Provide the [X, Y] coordinate of the cell's center where the given text is located.  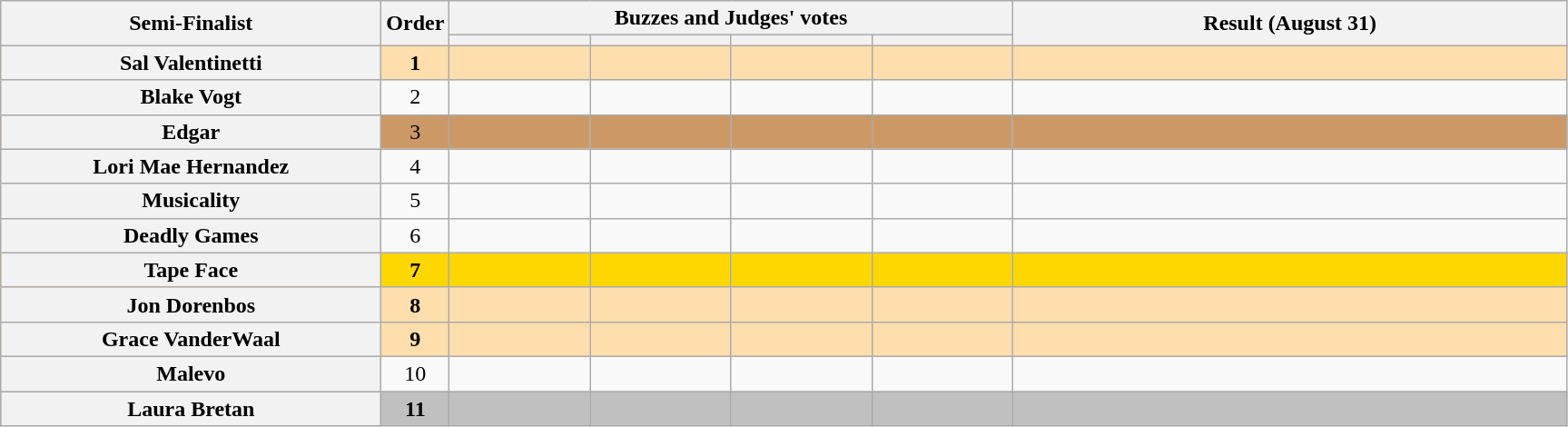
9 [416, 339]
5 [416, 201]
3 [416, 132]
Jon Dorenbos [191, 304]
6 [416, 235]
10 [416, 373]
2 [416, 97]
Sal Valentinetti [191, 63]
Blake Vogt [191, 97]
7 [416, 270]
Laura Bretan [191, 408]
4 [416, 166]
11 [416, 408]
Grace VanderWaal [191, 339]
Musicality [191, 201]
Semi-Finalist [191, 24]
Result (August 31) [1289, 24]
Buzzes and Judges' votes [731, 18]
8 [416, 304]
1 [416, 63]
Lori Mae Hernandez [191, 166]
Order [416, 24]
Edgar [191, 132]
Deadly Games [191, 235]
Malevo [191, 373]
Tape Face [191, 270]
